Extract the [X, Y] coordinate from the center of the cell holding the provided text.  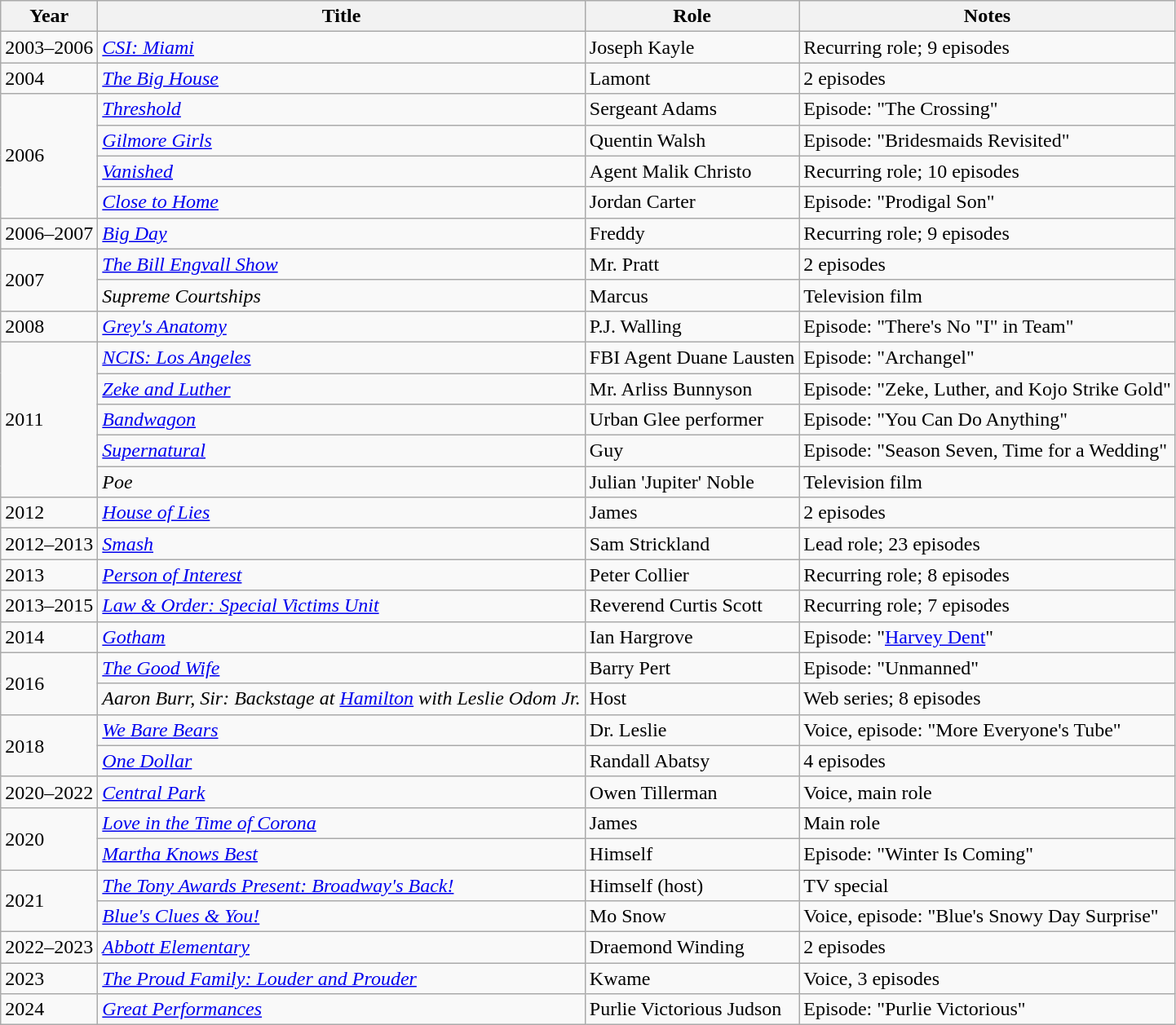
Episode: "Unmanned" [988, 668]
The Big House [342, 78]
Gilmore Girls [342, 140]
2014 [49, 637]
We Bare Bears [342, 730]
Blue's Clues & You! [342, 917]
Draemond Winding [692, 948]
Guy [692, 451]
Person of Interest [342, 575]
Marcus [692, 295]
2013 [49, 575]
Title [342, 16]
Reverend Curtis Scott [692, 606]
Julian 'Jupiter' Noble [692, 482]
Role [692, 16]
Episode: "Winter Is Coming" [988, 854]
Peter Collier [692, 575]
Zeke and Luther [342, 389]
Law & Order: Special Victims Unit [342, 606]
Agent Malik Christo [692, 171]
Purlie Victorious Judson [692, 1010]
The Bill Engvall Show [342, 264]
TV special [988, 885]
Close to Home [342, 202]
4 episodes [988, 761]
2012–2013 [49, 544]
2008 [49, 326]
2004 [49, 78]
Ian Hargrove [692, 637]
Central Park [342, 792]
The Proud Family: Louder and Prouder [342, 979]
Recurring role; 7 episodes [988, 606]
Quentin Walsh [692, 140]
Host [692, 699]
Supernatural [342, 451]
Lead role; 23 episodes [988, 544]
Sergeant Adams [692, 109]
House of Lies [342, 513]
The Good Wife [342, 668]
2013–2015 [49, 606]
2006–2007 [49, 233]
Episode: "Prodigal Son" [988, 202]
Love in the Time of Corona [342, 823]
Bandwagon [342, 420]
Himself [692, 854]
Mr. Pratt [692, 264]
2012 [49, 513]
Threshold [342, 109]
Freddy [692, 233]
Mo Snow [692, 917]
Gotham [342, 637]
2003–2006 [49, 47]
Joseph Kayle [692, 47]
2006 [49, 156]
Owen Tillerman [692, 792]
Episode: "There's No "I" in Team" [988, 326]
Dr. Leslie [692, 730]
2021 [49, 900]
Vanished [342, 171]
One Dollar [342, 761]
Urban Glee performer [692, 420]
CSI: Miami [342, 47]
2007 [49, 280]
Himself (host) [692, 885]
Aaron Burr, Sir: Backstage at Hamilton with Leslie Odom Jr. [342, 699]
Notes [988, 16]
Big Day [342, 233]
2024 [49, 1010]
2023 [49, 979]
Jordan Carter [692, 202]
Episode: "Bridesmaids Revisited" [988, 140]
Recurring role; 8 episodes [988, 575]
Episode: "The Crossing" [988, 109]
Voice, 3 episodes [988, 979]
Voice, episode: "More Everyone's Tube" [988, 730]
Voice, main role [988, 792]
Episode: "Purlie Victorious" [988, 1010]
Sam Strickland [692, 544]
Grey's Anatomy [342, 326]
2016 [49, 683]
Episode: "You Can Do Anything" [988, 420]
Poe [342, 482]
Barry Pert [692, 668]
Episode: "Season Seven, Time for a Wedding" [988, 451]
Kwame [692, 979]
NCIS: Los Angeles [342, 357]
P.J. Walling [692, 326]
Great Performances [342, 1010]
Main role [988, 823]
Supreme Courtships [342, 295]
Episode: "Zeke, Luther, and Kojo Strike Gold" [988, 389]
Episode: "Archangel" [988, 357]
2020 [49, 838]
Abbott Elementary [342, 948]
Smash [342, 544]
2011 [49, 419]
Web series; 8 episodes [988, 699]
2020–2022 [49, 792]
Mr. Arliss Bunnyson [692, 389]
Year [49, 16]
Voice, episode: "Blue's Snowy Day Surprise" [988, 917]
Martha Knows Best [342, 854]
The Tony Awards Present: Broadway's Back! [342, 885]
2018 [49, 745]
Episode: "Harvey Dent" [988, 637]
Recurring role; 10 episodes [988, 171]
Lamont [692, 78]
FBI Agent Duane Lausten [692, 357]
2022–2023 [49, 948]
Randall Abatsy [692, 761]
